Provide the [X, Y] coordinate of the cell's center where the given text is located.  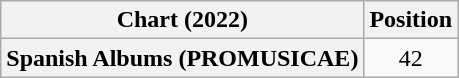
42 [411, 58]
Chart (2022) [182, 20]
Position [411, 20]
Spanish Albums (PROMUSICAE) [182, 58]
